Output the [x, y] coordinate of the center of the cell containing the given text.  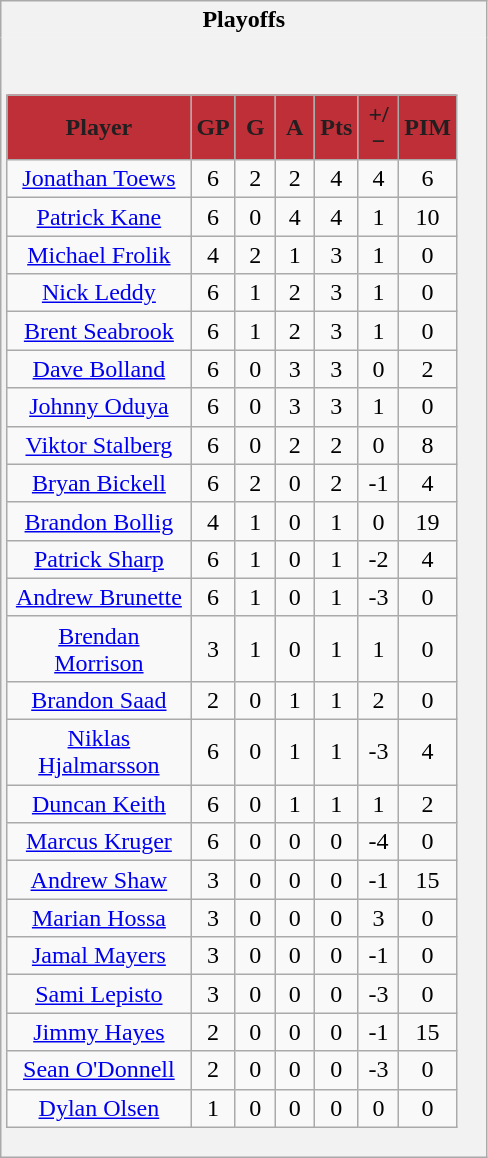
Nick Leddy [99, 293]
Pts [336, 128]
Sami Lepisto [99, 994]
Playoffs [244, 20]
Niklas Hjalmarsson [99, 752]
Brendan Morrison [99, 648]
Brandon Saad [99, 700]
Sean O'Donnell [99, 1070]
Andrew Brunette [99, 597]
A [294, 128]
19 [428, 521]
+/− [378, 128]
Jimmy Hayes [99, 1032]
Viktor Stalberg [99, 445]
Marcus Kruger [99, 842]
Brent Seabrook [99, 331]
Player [99, 128]
8 [428, 445]
Johnny Oduya [99, 407]
Andrew Shaw [99, 880]
-4 [378, 842]
10 [428, 217]
PIM [428, 128]
G [255, 128]
Bryan Bickell [99, 483]
-2 [378, 559]
Jamal Mayers [99, 956]
Patrick Kane [99, 217]
Dave Bolland [99, 369]
Jonathan Toews [99, 179]
Patrick Sharp [99, 559]
Michael Frolik [99, 255]
Duncan Keith [99, 804]
Brandon Bollig [99, 521]
Dylan Olsen [99, 1108]
GP [214, 128]
Marian Hossa [99, 918]
